Provide the [x, y] coordinate of the cell's center where the given text is located.  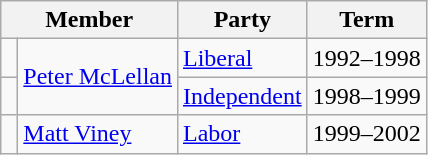
1998–1999 [366, 96]
Party [242, 20]
1999–2002 [366, 134]
1992–1998 [366, 58]
Member [90, 20]
Liberal [242, 58]
Peter McLellan [98, 77]
Matt Viney [98, 134]
Term [366, 20]
Independent [242, 96]
Labor [242, 134]
